Provide the [X, Y] coordinate of the cell's center where the given text is located.  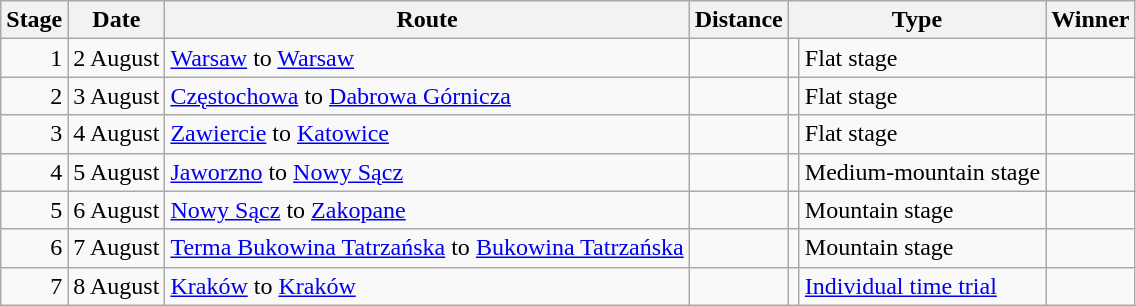
6 August [116, 210]
8 August [116, 286]
2 [34, 96]
3 [34, 134]
Stage [34, 20]
7 August [116, 248]
Individual time trial [922, 286]
Distance [738, 20]
4 August [116, 134]
1 [34, 58]
6 [34, 248]
Jaworzno to Nowy Sącz [427, 172]
Warsaw to Warsaw [427, 58]
Terma Bukowina Tatrzańska to Bukowina Tatrzańska [427, 248]
4 [34, 172]
2 August [116, 58]
Date [116, 20]
5 [34, 210]
Route [427, 20]
Medium-mountain stage [922, 172]
Kraków to Kraków [427, 286]
Type [916, 20]
Nowy Sącz to Zakopane [427, 210]
7 [34, 286]
Winner [1090, 20]
Częstochowa to Dabrowa Górnicza [427, 96]
Zawiercie to Katowice [427, 134]
3 August [116, 96]
5 August [116, 172]
